From the cell containing the given text, extract its center point as [X, Y] coordinate. 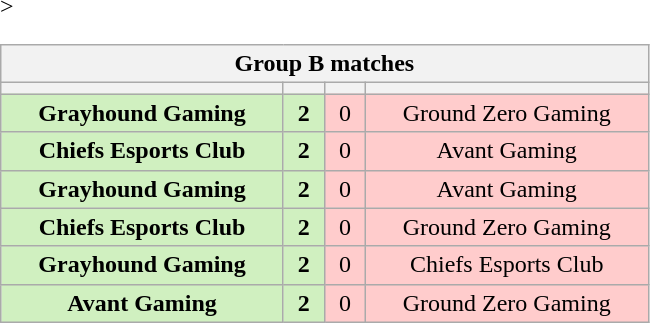
Group B matches [324, 64]
